Locate the cell with the specified text and output its (X, Y) center coordinate. 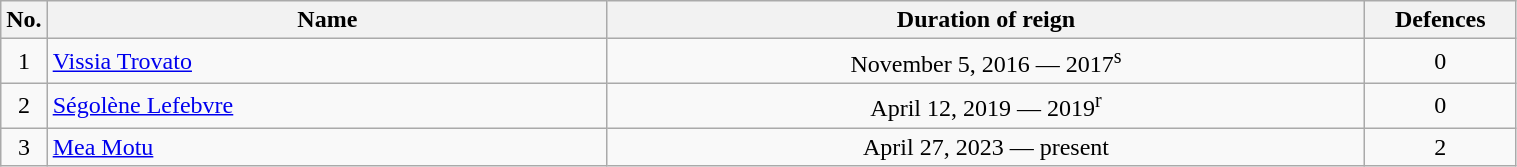
November 5, 2016 — 2017s (986, 62)
April 27, 2023 — present (986, 147)
Vissia Trovato (327, 62)
Defences (1441, 20)
No. (24, 20)
Mea Motu (327, 147)
1 (24, 62)
3 (24, 147)
Name (327, 20)
Duration of reign (986, 20)
April 12, 2019 — 2019r (986, 106)
Ségolène Lefebvre (327, 106)
